Detect which cell encompasses the target text, then output its (x, y) center coordinate. 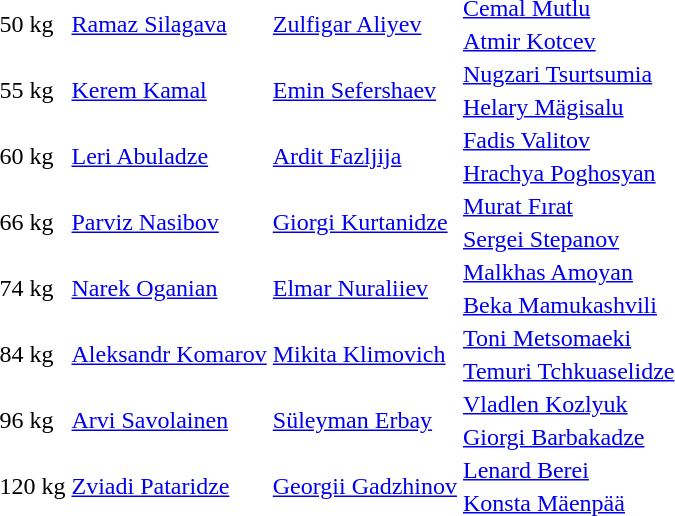
Nugzari Tsurtsumia (568, 74)
Vladlen Kozlyuk (568, 404)
Ardit Fazljija (364, 156)
Giorgi Kurtanidze (364, 222)
Toni Metsomaeki (568, 338)
Beka Mamukashvili (568, 305)
Temuri Tchkuaselidze (568, 371)
Kerem Kamal (169, 90)
Süleyman Erbay (364, 420)
Emin Sefershaev (364, 90)
Helary Mägisalu (568, 107)
Arvi Savolainen (169, 420)
Murat Fırat (568, 206)
Aleksandr Komarov (169, 354)
Leri Abuladze (169, 156)
Giorgi Barbakadze (568, 437)
Elmar Nuraliiev (364, 288)
Hrachya Poghosyan (568, 173)
Malkhas Amoyan (568, 272)
Lenard Berei (568, 470)
Narek Oganian (169, 288)
Fadis Valitov (568, 140)
Atmir Kotcev (568, 41)
Sergei Stepanov (568, 239)
Mikita Klimovich (364, 354)
Parviz Nasibov (169, 222)
